Extract the [x, y] coordinate from the center of the cell holding the provided text.  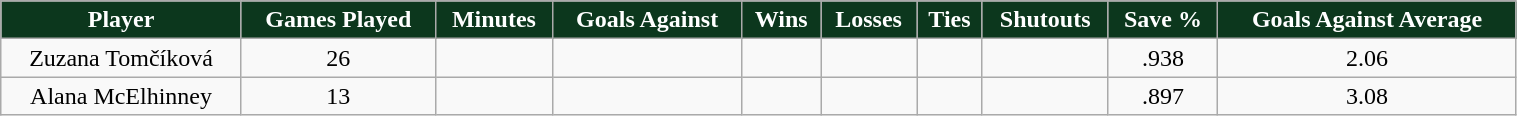
Player [122, 20]
Goals Against [648, 20]
2.06 [1367, 58]
Ties [950, 20]
Goals Against Average [1367, 20]
26 [338, 58]
Alana McElhinney [122, 96]
Losses [869, 20]
Minutes [494, 20]
Wins [782, 20]
Shutouts [1045, 20]
Save % [1163, 20]
Zuzana Tomčíková [122, 58]
13 [338, 96]
Games Played [338, 20]
.938 [1163, 58]
.897 [1163, 96]
3.08 [1367, 96]
